Search for the cell housing the specified text and yield its [x, y] center coordinate. 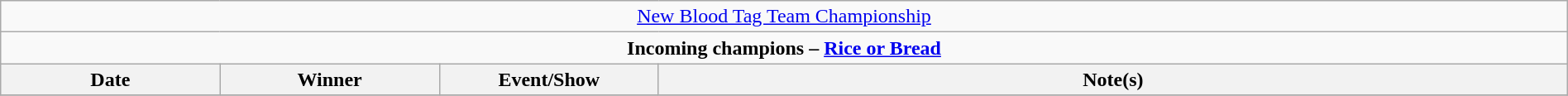
Winner [329, 79]
Event/Show [549, 79]
New Blood Tag Team Championship [784, 17]
Note(s) [1113, 79]
Incoming champions – Rice or Bread [784, 48]
Date [111, 79]
